Pinpoint the cell where the given text exists, returning its [X, Y] midpoint coordinate. 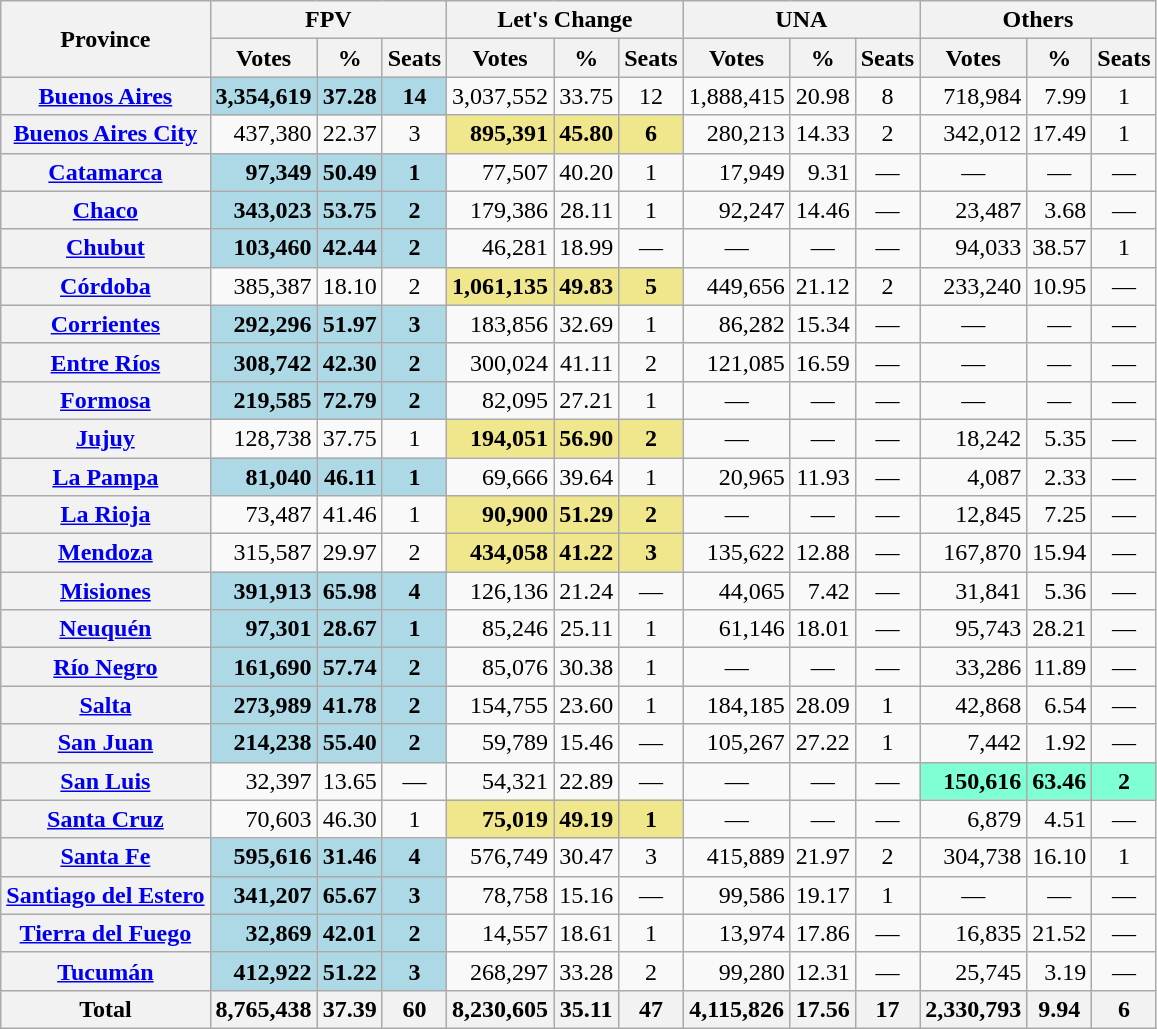
60 [414, 1009]
33.75 [586, 96]
121,085 [736, 362]
33,286 [974, 667]
46.11 [350, 477]
46.30 [350, 819]
65.98 [350, 591]
54,321 [500, 781]
40.20 [586, 172]
51.29 [586, 515]
Tierra del Fuego [106, 933]
10.95 [1060, 286]
214,238 [264, 743]
391,913 [264, 591]
38.57 [1060, 248]
233,240 [974, 286]
17,949 [736, 172]
Buenos Aires City [106, 134]
81,040 [264, 477]
3.19 [1060, 971]
23,487 [974, 210]
97,301 [264, 629]
128,738 [264, 438]
97,349 [264, 172]
73,487 [264, 515]
69,666 [500, 477]
4,115,826 [736, 1009]
46,281 [500, 248]
273,989 [264, 705]
15.46 [586, 743]
78,758 [500, 895]
Formosa [106, 400]
Córdoba [106, 286]
85,246 [500, 629]
8,230,605 [500, 1009]
Santa Cruz [106, 819]
32.69 [586, 324]
6.54 [1060, 705]
5.36 [1060, 591]
194,051 [500, 438]
21.12 [822, 286]
17.86 [822, 933]
7.42 [822, 591]
41.78 [350, 705]
343,023 [264, 210]
23.60 [586, 705]
437,380 [264, 134]
342,012 [974, 134]
FPV [328, 20]
33.28 [586, 971]
29.97 [350, 553]
4,087 [974, 477]
154,755 [500, 705]
412,922 [264, 971]
895,391 [500, 134]
3,354,619 [264, 96]
434,058 [500, 553]
61,146 [736, 629]
161,690 [264, 667]
51.97 [350, 324]
99,586 [736, 895]
184,185 [736, 705]
300,024 [500, 362]
28.09 [822, 705]
59,789 [500, 743]
32,869 [264, 933]
25.11 [586, 629]
San Juan [106, 743]
94,033 [974, 248]
12.31 [822, 971]
179,386 [500, 210]
85,076 [500, 667]
1,888,415 [736, 96]
7,442 [974, 743]
15.94 [1060, 553]
20,965 [736, 477]
Salta [106, 705]
341,207 [264, 895]
385,387 [264, 286]
37.39 [350, 1009]
31.46 [350, 857]
20.98 [822, 96]
35.11 [586, 1009]
Santiago del Estero [106, 895]
UNA [802, 20]
2,330,793 [974, 1009]
28.11 [586, 210]
13,974 [736, 933]
14.33 [822, 134]
308,742 [264, 362]
21.97 [822, 857]
Others [1038, 20]
4.51 [1060, 819]
18.10 [350, 286]
55.40 [350, 743]
16.10 [1060, 857]
14.46 [822, 210]
16.59 [822, 362]
51.22 [350, 971]
63.46 [1060, 781]
Jujuy [106, 438]
Let's Change [566, 20]
31,841 [974, 591]
22.37 [350, 134]
21.24 [586, 591]
La Pampa [106, 477]
12.88 [822, 553]
Tucumán [106, 971]
219,585 [264, 400]
304,738 [974, 857]
Corrientes [106, 324]
27.21 [586, 400]
Chaco [106, 210]
15.34 [822, 324]
3,037,552 [500, 96]
150,616 [974, 781]
3.68 [1060, 210]
65.67 [350, 895]
Province [106, 39]
37.75 [350, 438]
25,745 [974, 971]
Neuquén [106, 629]
7.25 [1060, 515]
315,587 [264, 553]
82,095 [500, 400]
6,879 [974, 819]
30.47 [586, 857]
72.79 [350, 400]
8,765,438 [264, 1009]
18.99 [586, 248]
576,749 [500, 857]
292,296 [264, 324]
42.01 [350, 933]
92,247 [736, 210]
105,267 [736, 743]
9.31 [822, 172]
5 [651, 286]
57.74 [350, 667]
2.33 [1060, 477]
86,282 [736, 324]
41.11 [586, 362]
28.21 [1060, 629]
8 [887, 96]
17.56 [822, 1009]
99,280 [736, 971]
28.67 [350, 629]
17 [887, 1009]
11.89 [1060, 667]
Misiones [106, 591]
Santa Fe [106, 857]
90,900 [500, 515]
13.65 [350, 781]
49.19 [586, 819]
50.49 [350, 172]
39.64 [586, 477]
41.22 [586, 553]
5.35 [1060, 438]
Río Negro [106, 667]
126,136 [500, 591]
42.30 [350, 362]
77,507 [500, 172]
37.28 [350, 96]
16,835 [974, 933]
Buenos Aires [106, 96]
103,460 [264, 248]
14,557 [500, 933]
19.17 [822, 895]
70,603 [264, 819]
Chubut [106, 248]
Mendoza [106, 553]
53.75 [350, 210]
Total [106, 1009]
15.16 [586, 895]
7.99 [1060, 96]
47 [651, 1009]
167,870 [974, 553]
56.90 [586, 438]
595,616 [264, 857]
95,743 [974, 629]
49.83 [586, 286]
18.61 [586, 933]
18.01 [822, 629]
17.49 [1060, 134]
San Luis [106, 781]
449,656 [736, 286]
Entre Ríos [106, 362]
42,868 [974, 705]
718,984 [974, 96]
415,889 [736, 857]
45.80 [586, 134]
41.46 [350, 515]
12,845 [974, 515]
21.52 [1060, 933]
11.93 [822, 477]
1.92 [1060, 743]
La Rioja [106, 515]
12 [651, 96]
30.38 [586, 667]
32,397 [264, 781]
27.22 [822, 743]
14 [414, 96]
18,242 [974, 438]
75,019 [500, 819]
268,297 [500, 971]
135,622 [736, 553]
44,065 [736, 591]
Catamarca [106, 172]
22.89 [586, 781]
9.94 [1060, 1009]
183,856 [500, 324]
280,213 [736, 134]
42.44 [350, 248]
1,061,135 [500, 286]
